Output the [X, Y] coordinate of the center of the cell containing the given text.  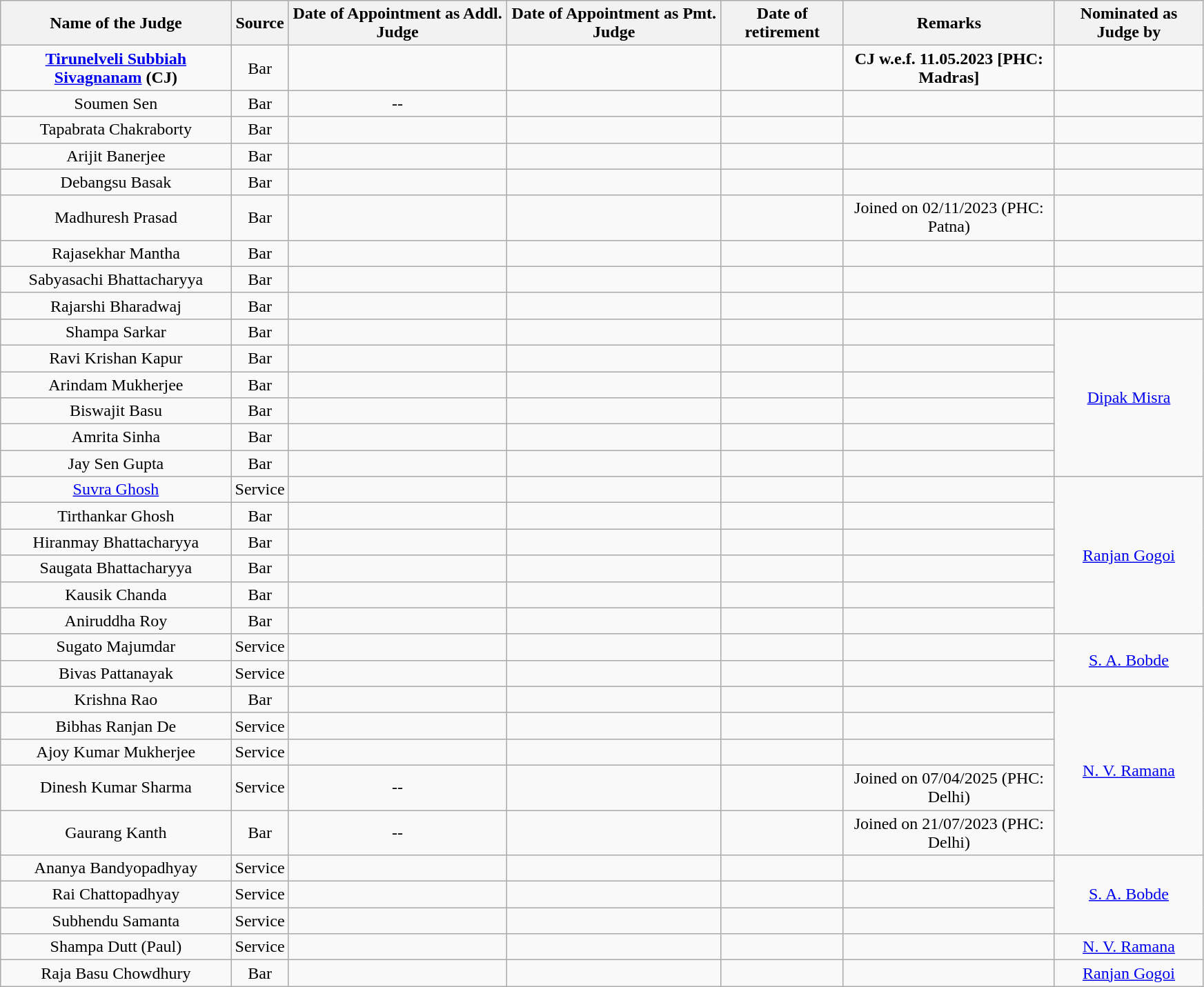
Source [259, 23]
Ravi Krishan Kapur [116, 358]
Tapabrata Chakraborty [116, 130]
Shampa Sarkar [116, 332]
Arindam Mukherjee [116, 384]
Joined on 07/04/2025 (PHC: Delhi) [949, 788]
Ajoy Kumar Mukherjee [116, 752]
Arijit Banerjee [116, 156]
Saugata Bhattacharyya [116, 568]
Nominated as Judge by [1129, 23]
Jay Sen Gupta [116, 463]
Rajasekhar Mantha [116, 253]
Tirthankar Ghosh [116, 516]
Subhendu Samanta [116, 921]
Dinesh Kumar Sharma [116, 788]
Ananya Bandyopadhyay [116, 868]
Remarks [949, 23]
Dipak Misra [1129, 397]
CJ w.e.f. 11.05.2023 [PHC: Madras] [949, 68]
Joined on 21/07/2023 (PHC: Delhi) [949, 832]
Suvra Ghosh [116, 490]
Krishna Rao [116, 699]
Biswajit Basu [116, 411]
Sugato Majumdar [116, 647]
Date of Appointment as Addl. Judge [397, 23]
Tirunelveli Subbiah Sivagnanam (CJ) [116, 68]
Aniruddha Roy [116, 621]
Bibhas Ranjan De [116, 726]
Joined on 02/11/2023 (PHC: Patna) [949, 218]
Kausik Chanda [116, 595]
Amrita Sinha [116, 437]
Date of Appointment as Pmt. Judge [614, 23]
Bivas Pattanayak [116, 673]
Hiranmay Bhattacharyya [116, 542]
Sabyasachi Bhattacharyya [116, 279]
Date of retirement [782, 23]
Shampa Dutt (Paul) [116, 947]
Rai Chattopadhyay [116, 895]
Madhuresh Prasad [116, 218]
Soumen Sen [116, 103]
Gaurang Kanth [116, 832]
Rajarshi Bharadwaj [116, 306]
Raja Basu Chowdhury [116, 973]
Name of the Judge [116, 23]
Debangsu Basak [116, 182]
